Provide the [x, y] coordinate of the cell's center where the given text is located.  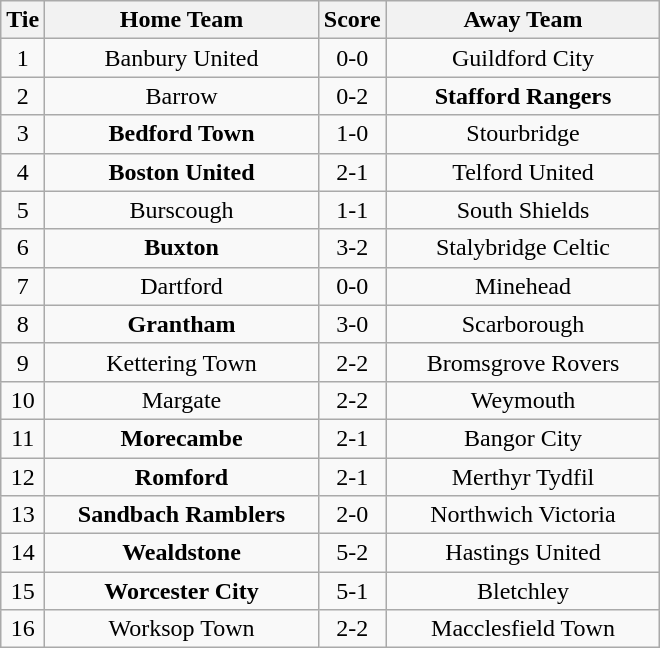
15 [23, 591]
Wealdstone [182, 553]
8 [23, 324]
Bedford Town [182, 134]
Home Team [182, 20]
Stourbridge [523, 134]
Margate [182, 400]
Northwich Victoria [523, 515]
Worksop Town [182, 629]
3-0 [352, 324]
4 [23, 172]
South Shields [523, 210]
5-1 [352, 591]
Bromsgrove Rovers [523, 362]
Score [352, 20]
16 [23, 629]
10 [23, 400]
Away Team [523, 20]
Stafford Rangers [523, 96]
5-2 [352, 553]
14 [23, 553]
Burscough [182, 210]
Kettering Town [182, 362]
2-0 [352, 515]
Telford United [523, 172]
Merthyr Tydfil [523, 477]
Guildford City [523, 58]
Weymouth [523, 400]
7 [23, 286]
3 [23, 134]
Boston United [182, 172]
Bletchley [523, 591]
Buxton [182, 248]
1 [23, 58]
Bangor City [523, 438]
Macclesfield Town [523, 629]
Romford [182, 477]
11 [23, 438]
1-0 [352, 134]
2 [23, 96]
Dartford [182, 286]
0-2 [352, 96]
5 [23, 210]
Minehead [523, 286]
12 [23, 477]
Hastings United [523, 553]
Stalybridge Celtic [523, 248]
13 [23, 515]
1-1 [352, 210]
Morecambe [182, 438]
Banbury United [182, 58]
Worcester City [182, 591]
3-2 [352, 248]
Tie [23, 20]
Sandbach Ramblers [182, 515]
Grantham [182, 324]
6 [23, 248]
Barrow [182, 96]
Scarborough [523, 324]
9 [23, 362]
